Identify which cell holds the provided text, then report its [X, Y] central coordinate. 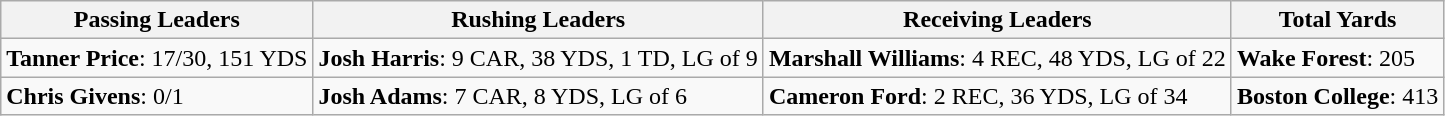
Total Yards [1337, 20]
Tanner Price: 17/30, 151 YDS [157, 58]
Wake Forest: 205 [1337, 58]
Cameron Ford: 2 REC, 36 YDS, LG of 34 [997, 96]
Marshall Williams: 4 REC, 48 YDS, LG of 22 [997, 58]
Josh Adams: 7 CAR, 8 YDS, LG of 6 [538, 96]
Receiving Leaders [997, 20]
Rushing Leaders [538, 20]
Chris Givens: 0/1 [157, 96]
Josh Harris: 9 CAR, 38 YDS, 1 TD, LG of 9 [538, 58]
Boston College: 413 [1337, 96]
Passing Leaders [157, 20]
